Identify which cell holds the provided text, then report its [X, Y] central coordinate. 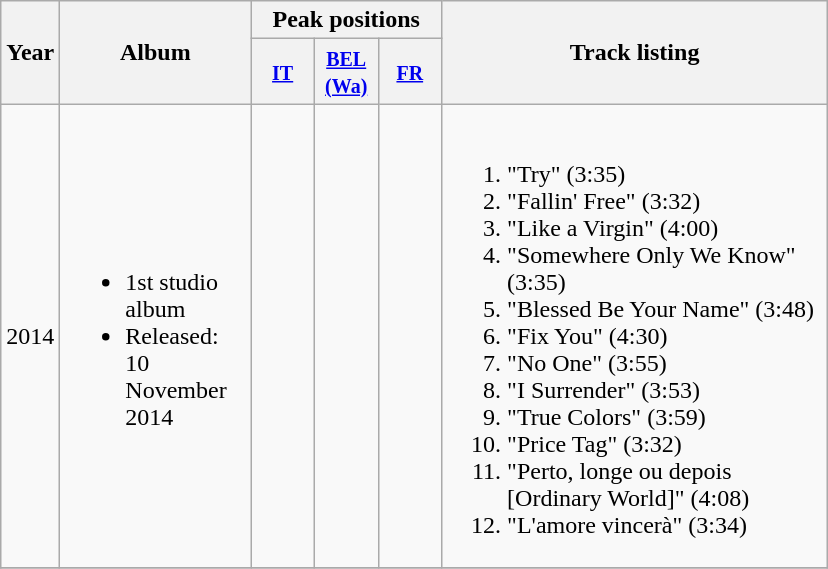
1st studio albumReleased: 10 November 2014 [156, 336]
BEL (Wa) [346, 72]
FR [410, 72]
IT [283, 72]
Album [156, 52]
Year [30, 52]
Peak positions [346, 20]
Track listing [635, 52]
2014 [30, 336]
